Locate the cell with the specified text and output its (X, Y) center coordinate. 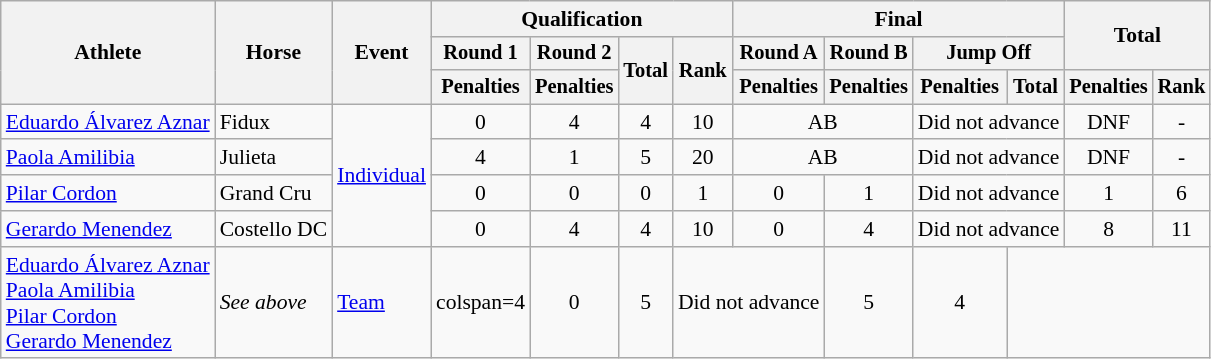
Team (382, 303)
8 (1108, 229)
Round 2 (574, 54)
Eduardo Álvarez Aznar (108, 122)
Fidux (274, 122)
Eduardo Álvarez AznarPaola AmilibiaPilar CordonGerardo Menendez (108, 303)
Event (382, 52)
Round A (779, 54)
Gerardo Menendez (108, 229)
11 (1182, 229)
Athlete (108, 52)
Grand Cru (274, 193)
See above (274, 303)
Costello DC (274, 229)
Individual (382, 175)
Paola Amilibia (108, 158)
Pilar Cordon (108, 193)
Round B (868, 54)
Qualification (582, 19)
colspan=4 (480, 303)
Final (899, 19)
Round 1 (480, 54)
20 (703, 158)
6 (1182, 193)
Julieta (274, 158)
Jump Off (989, 54)
Horse (274, 52)
